Determine the [X, Y] coordinate at the center of the cell enclosing the given text.  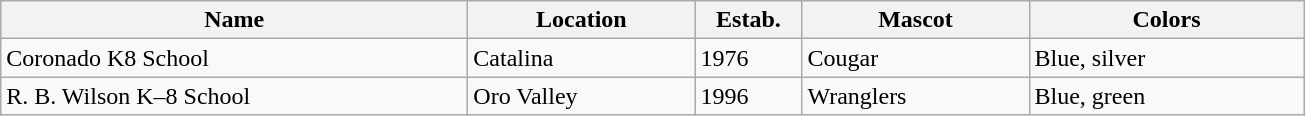
Location [582, 20]
1996 [748, 96]
Blue, green [1166, 96]
Mascot [916, 20]
1976 [748, 58]
Catalina [582, 58]
Wranglers [916, 96]
Coronado K8 School [234, 58]
R. B. Wilson K–8 School [234, 96]
Oro Valley [582, 96]
Cougar [916, 58]
Blue, silver [1166, 58]
Estab. [748, 20]
Name [234, 20]
Colors [1166, 20]
